From the cell containing the given text, extract its center point as (x, y) coordinate. 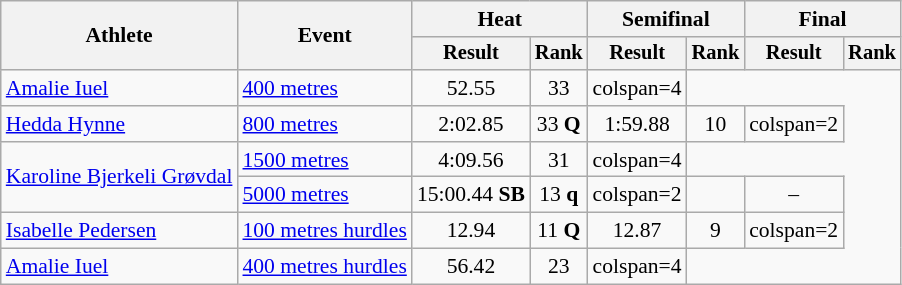
23 (559, 267)
400 metres (324, 88)
13 q (559, 195)
Hedda Hynne (120, 124)
Semifinal (666, 19)
400 metres hurdles (324, 267)
1:59.88 (638, 124)
52.55 (471, 88)
4:09.56 (471, 160)
Heat (500, 19)
11 Q (559, 231)
10 (716, 124)
800 metres (324, 124)
2:02.85 (471, 124)
56.42 (471, 267)
Final (822, 19)
5000 metres (324, 195)
31 (559, 160)
Athlete (120, 36)
Event (324, 36)
1500 metres (324, 160)
Karoline Bjerkeli Grøvdal (120, 178)
9 (716, 231)
33 (559, 88)
12.87 (638, 231)
33 Q (559, 124)
12.94 (471, 231)
100 metres hurdles (324, 231)
– (794, 195)
Isabelle Pedersen (120, 231)
15:00.44 SB (471, 195)
